Detect which cell encompasses the target text, then output its (X, Y) center coordinate. 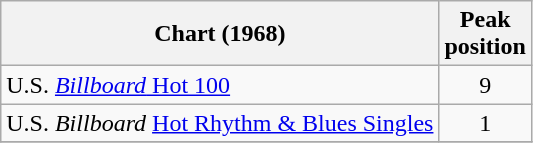
U.S. Billboard Hot Rhythm & Blues Singles (220, 123)
1 (485, 123)
Peakposition (485, 34)
Chart (1968) (220, 34)
9 (485, 85)
U.S. Billboard Hot 100 (220, 85)
